Identify which cell holds the provided text, then report its [X, Y] central coordinate. 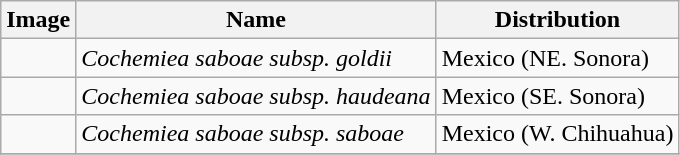
Mexico (SE. Sonora) [558, 96]
Mexico (NE. Sonora) [558, 58]
Name [256, 20]
Mexico (W. Chihuahua) [558, 134]
Distribution [558, 20]
Cochemiea saboae subsp. haudeana [256, 96]
Cochemiea saboae subsp. saboae [256, 134]
Image [38, 20]
Cochemiea saboae subsp. goldii [256, 58]
